For the text-containing cell, return its midpoint in [x, y] coordinate format. 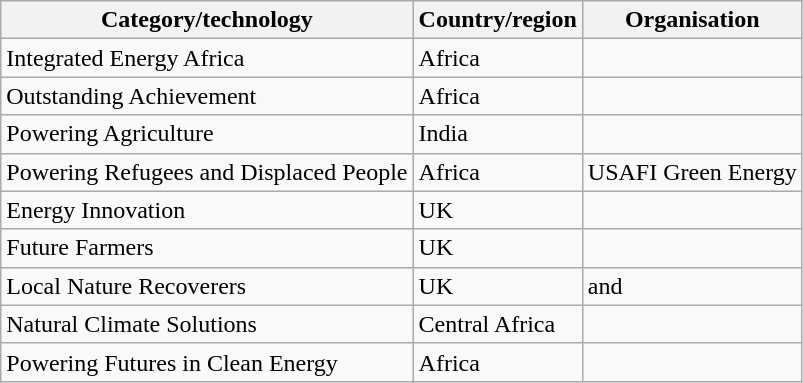
Category/technology [207, 20]
Central Africa [498, 324]
Outstanding Achievement [207, 96]
Organisation [692, 20]
Country/region [498, 20]
Integrated Energy Africa [207, 58]
India [498, 134]
Future Farmers [207, 248]
and [692, 286]
Natural Climate Solutions [207, 324]
Powering Agriculture [207, 134]
USAFI Green Energy [692, 172]
Local Nature Recoverers [207, 286]
Powering Futures in Clean Energy [207, 362]
Powering Refugees and Displaced People [207, 172]
Energy Innovation [207, 210]
